For the text-containing cell, return its midpoint in (X, Y) coordinate format. 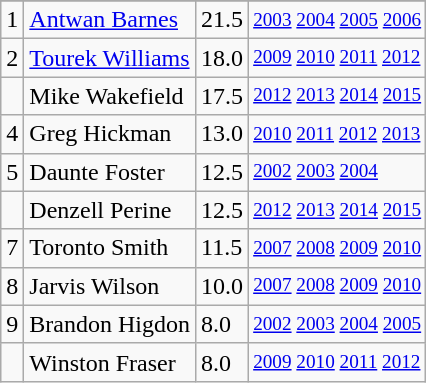
Brandon Higdon (110, 324)
Antwan Barnes (110, 20)
2 (12, 58)
5 (12, 172)
Toronto Smith (110, 248)
Daunte Foster (110, 172)
2002 2003 2004 (338, 172)
Mike Wakefield (110, 96)
11.5 (222, 248)
13.0 (222, 134)
17.5 (222, 96)
2002 2003 2004 2005 (338, 324)
21.5 (222, 20)
2010 2011 2012 2013 (338, 134)
Winston Fraser (110, 362)
9 (12, 324)
Greg Hickman (110, 134)
Denzell Perine (110, 210)
4 (12, 134)
2003 2004 2005 2006 (338, 20)
10.0 (222, 286)
Jarvis Wilson (110, 286)
1 (12, 20)
7 (12, 248)
18.0 (222, 58)
Tourek Williams (110, 58)
8 (12, 286)
